Provide the [x, y] coordinate of the cell's center where the given text is located.  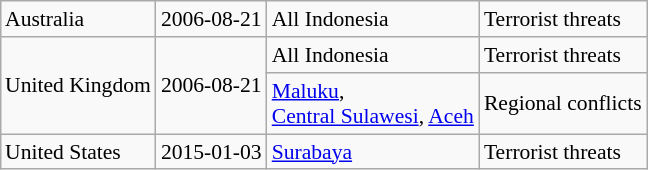
Regional conflicts [563, 104]
2015-01-03 [212, 152]
Maluku,Central Sulawesi, Aceh [373, 104]
Australia [78, 19]
United Kingdom [78, 86]
Surabaya [373, 152]
United States [78, 152]
